Extract the (x, y) coordinate from the center of the cell holding the provided text.  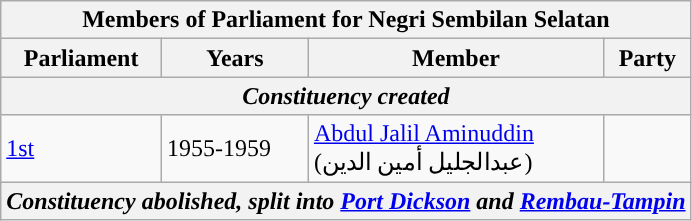
1955-1959 (234, 148)
Member (456, 58)
Parliament (82, 58)
Abdul Jalil Aminuddin (عبدالجليل أمين الدين) (456, 148)
Constituency abolished, split into Port Dickson and Rembau-Tampin (346, 201)
1st (82, 148)
Party (648, 58)
Years (234, 58)
Members of Parliament for Negri Sembilan Selatan (346, 20)
Constituency created (346, 96)
